Identify which cell holds the provided text, then report its [X, Y] central coordinate. 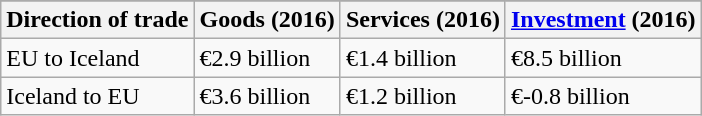
Investment (2016) [603, 20]
€3.6 billion [267, 96]
Goods (2016) [267, 20]
€1.2 billion [422, 96]
€-0.8 billion [603, 96]
Services (2016) [422, 20]
€1.4 billion [422, 58]
Direction of trade [98, 20]
EU to Iceland [98, 58]
€2.9 billion [267, 58]
€8.5 billion [603, 58]
Iceland to EU [98, 96]
